Capture the cell that displays the provided text and extract its [x, y] central coordinate. 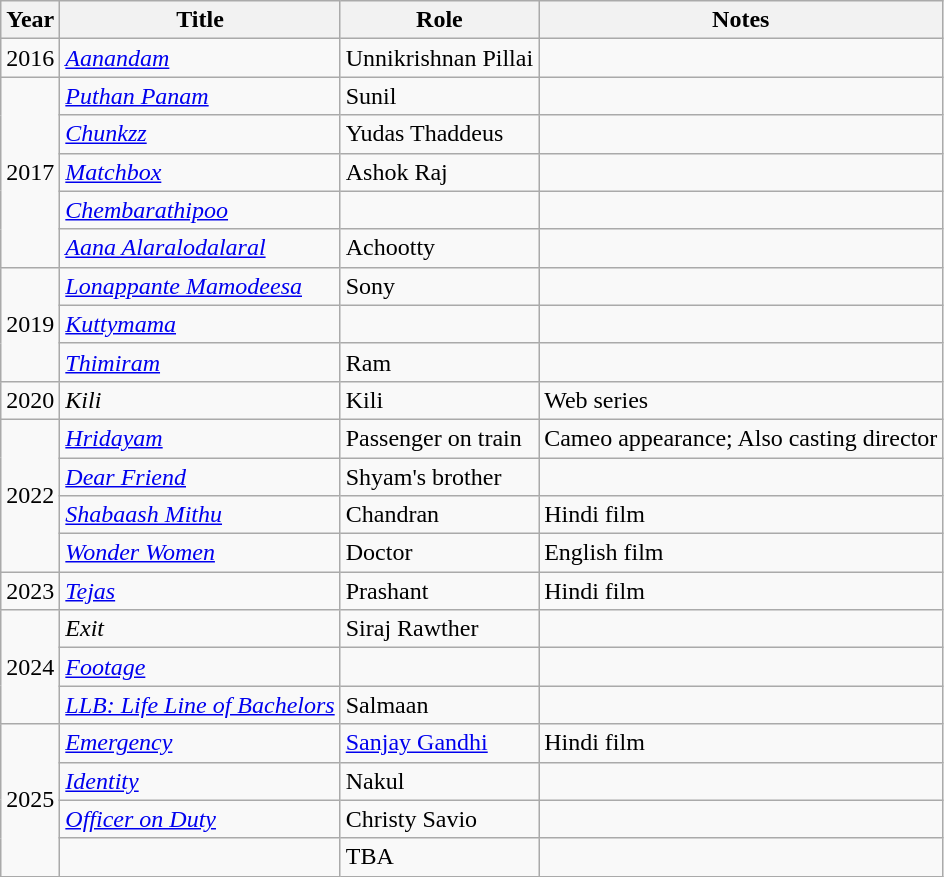
Web series [741, 400]
Shyam's brother [439, 477]
Year [30, 20]
Emergency [200, 743]
Notes [741, 20]
Thimiram [200, 362]
Chunkzz [200, 134]
Title [200, 20]
Siraj Rawther [439, 629]
LLB: Life Line of Bachelors [200, 705]
Yudas Thaddeus [439, 134]
Chembarathipoo [200, 210]
2022 [30, 495]
Christy Savio [439, 819]
Ram [439, 362]
Matchbox [200, 172]
Puthan Panam [200, 96]
Sunil [439, 96]
2019 [30, 324]
Achootty [439, 248]
Kuttymama [200, 324]
Nakul [439, 781]
Dear Friend [200, 477]
2020 [30, 400]
Lonappante Mamodeesa [200, 286]
Identity [200, 781]
Salmaan [439, 705]
Sanjay Gandhi [439, 743]
Footage [200, 667]
Officer on Duty [200, 819]
Aana Alaralodalaral [200, 248]
2023 [30, 591]
Tejas [200, 591]
2024 [30, 667]
TBA [439, 857]
Aanandam [200, 58]
2016 [30, 58]
Cameo appearance; Also casting director [741, 438]
2017 [30, 172]
Doctor [439, 553]
Wonder Women [200, 553]
Shabaash Mithu [200, 515]
Exit [200, 629]
Sony [439, 286]
2025 [30, 800]
Unnikrishnan Pillai [439, 58]
Hridayam [200, 438]
Role [439, 20]
Prashant [439, 591]
Ashok Raj [439, 172]
English film [741, 553]
Chandran [439, 515]
Passenger on train [439, 438]
